From the cell containing the given text, extract its center point as [x, y] coordinate. 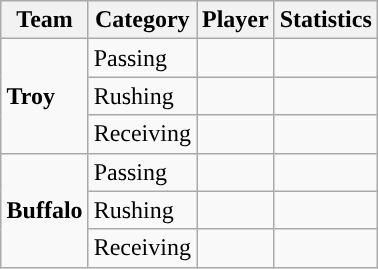
Category [142, 20]
Team [44, 20]
Player [235, 20]
Troy [44, 96]
Statistics [326, 20]
Buffalo [44, 210]
